Return the (X, Y) coordinate for the center point of the cell that contains the specified text.  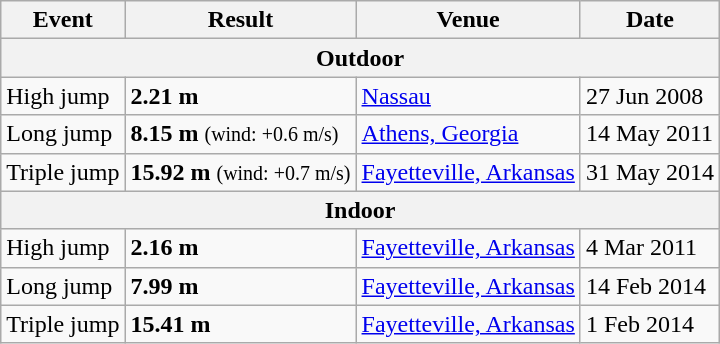
15.92 m (wind: +0.7 m/s) (240, 172)
14 May 2011 (650, 134)
Date (650, 20)
Venue (468, 20)
Result (240, 20)
Athens, Georgia (468, 134)
2.21 m (240, 96)
Outdoor (360, 58)
14 Feb 2014 (650, 286)
8.15 m (wind: +0.6 m/s) (240, 134)
27 Jun 2008 (650, 96)
Event (63, 20)
Indoor (360, 210)
1 Feb 2014 (650, 324)
2.16 m (240, 248)
31 May 2014 (650, 172)
15.41 m (240, 324)
7.99 m (240, 286)
4 Mar 2011 (650, 248)
Nassau (468, 96)
